Identify which cell holds the provided text, then report its (x, y) central coordinate. 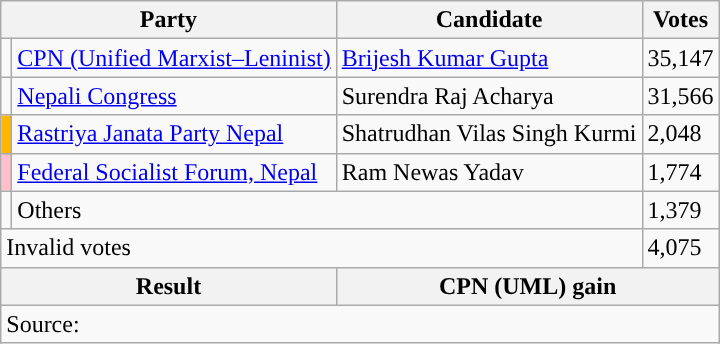
4,075 (680, 248)
2,048 (680, 134)
CPN (Unified Marxist–Leninist) (174, 58)
1,379 (680, 210)
35,147 (680, 58)
Others (327, 210)
31,566 (680, 96)
Party (168, 20)
Source: (360, 324)
Shatrudhan Vilas Singh Kurmi (489, 134)
1,774 (680, 172)
Nepali Congress (174, 96)
Federal Socialist Forum, Nepal (174, 172)
CPN (UML) gain (528, 286)
Rastriya Janata Party Nepal (174, 134)
Candidate (489, 20)
Votes (680, 20)
Brijesh Kumar Gupta (489, 58)
Ram Newas Yadav (489, 172)
Surendra Raj Acharya (489, 96)
Result (168, 286)
Invalid votes (322, 248)
